Identify which cell holds the provided text, then report its (x, y) central coordinate. 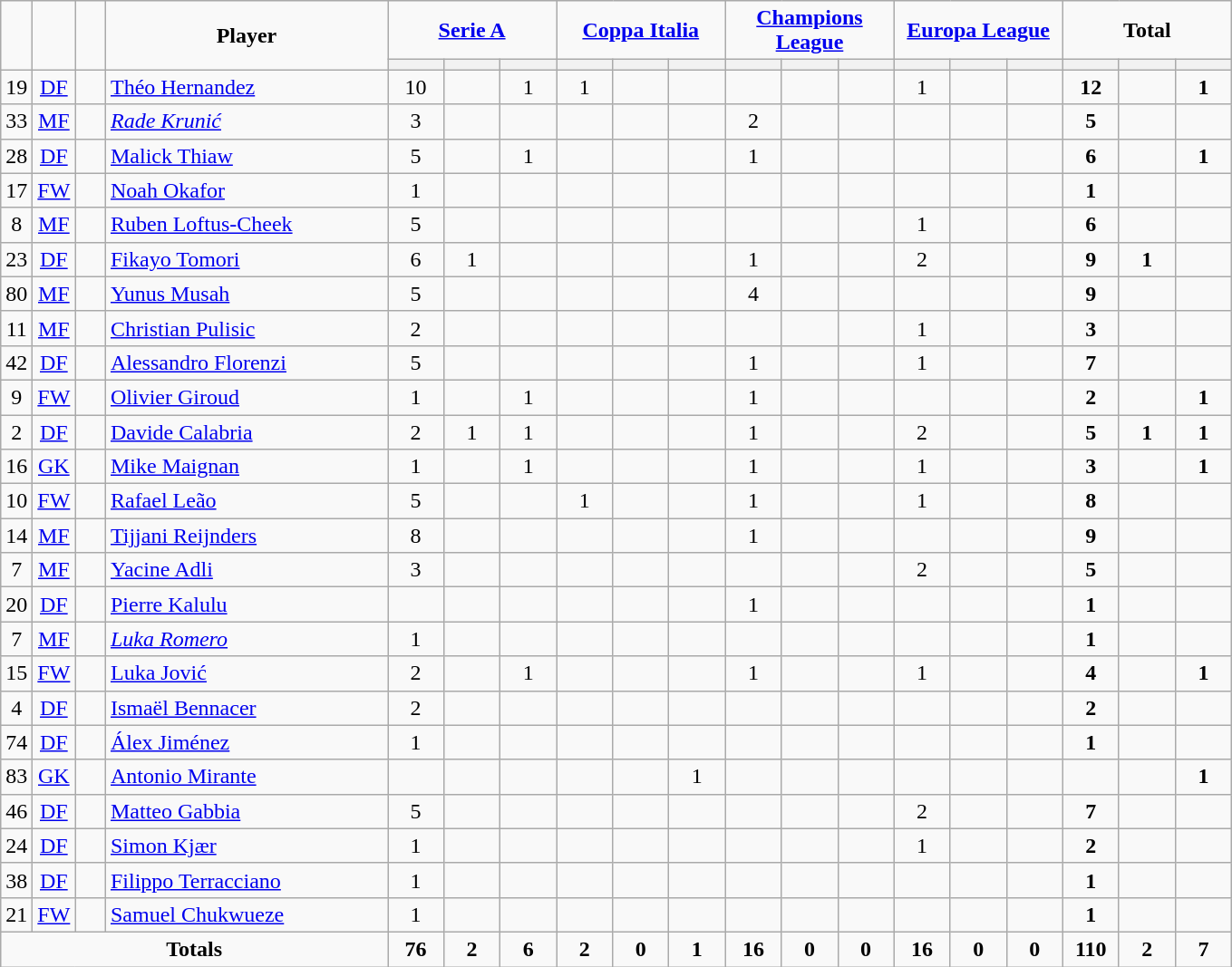
83 (16, 777)
Player (247, 35)
80 (16, 294)
76 (416, 949)
Ruben Loftus-Cheek (247, 225)
Malick Thiaw (247, 156)
Samuel Chukwueze (247, 914)
33 (16, 121)
17 (16, 190)
24 (16, 846)
Rade Krunić (247, 121)
11 (16, 328)
20 (16, 604)
Matteo Gabbia (247, 811)
Antonio Mirante (247, 777)
Total (1147, 31)
Ismaël Bennacer (247, 708)
Totals (194, 949)
Álex Jiménez (247, 742)
Pierre Kalulu (247, 604)
Théo Hernandez (247, 87)
74 (16, 742)
Champions League (810, 31)
Rafael Leão (247, 501)
23 (16, 259)
Mike Maignan (247, 467)
28 (16, 156)
21 (16, 914)
12 (1091, 87)
Serie A (472, 31)
42 (16, 363)
Christian Pulisic (247, 328)
Coppa Italia (641, 31)
Yacine Adli (247, 570)
Alessandro Florenzi (247, 363)
Yunus Musah (247, 294)
Europa League (978, 31)
19 (16, 87)
14 (16, 536)
Olivier Giroud (247, 397)
110 (1091, 949)
Davide Calabria (247, 432)
15 (16, 673)
Luka Romero (247, 639)
Fikayo Tomori (247, 259)
Tijjani Reijnders (247, 536)
Luka Jović (247, 673)
Noah Okafor (247, 190)
46 (16, 811)
Filippo Terracciano (247, 880)
38 (16, 880)
Simon Kjær (247, 846)
